Pinpoint the cell where the given text exists, returning its [x, y] midpoint coordinate. 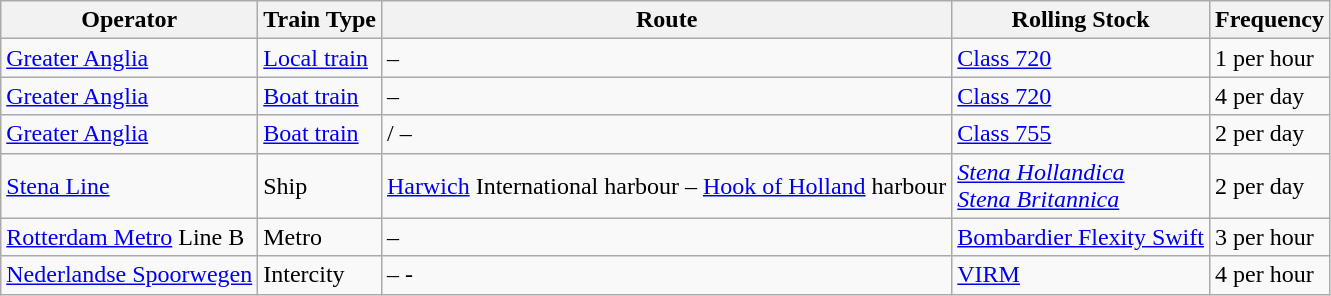
4 per day [1269, 96]
Operator [130, 20]
Rolling Stock [1081, 20]
Bombardier Flexity Swift [1081, 237]
Frequency [1269, 20]
Harwich International harbour – Hook of Holland harbour [666, 186]
Stena Line [130, 186]
Local train [320, 58]
Intercity [320, 275]
– - [666, 275]
VIRM [1081, 275]
1 per hour [1269, 58]
Nederlandse Spoorwegen [130, 275]
3 per hour [1269, 237]
Ship [320, 186]
4 per hour [1269, 275]
Metro [320, 237]
Route [666, 20]
Class 755 [1081, 134]
Train Type [320, 20]
Stena HollandicaStena Britannica [1081, 186]
/ – [666, 134]
Rotterdam Metro Line B [130, 237]
